For the text-containing cell, return its midpoint in [x, y] coordinate format. 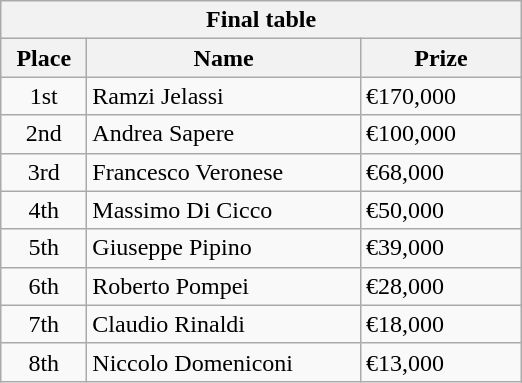
2nd [44, 134]
Niccolo Domeniconi [224, 362]
1st [44, 96]
Final table [262, 20]
4th [44, 210]
Claudio Rinaldi [224, 324]
Ramzi Jelassi [224, 96]
Prize [440, 58]
€68,000 [440, 172]
€39,000 [440, 248]
8th [44, 362]
Giuseppe Pipino [224, 248]
7th [44, 324]
5th [44, 248]
Name [224, 58]
Place [44, 58]
3rd [44, 172]
€18,000 [440, 324]
€13,000 [440, 362]
Francesco Veronese [224, 172]
Roberto Pompei [224, 286]
Andrea Sapere [224, 134]
Massimo Di Cicco [224, 210]
€50,000 [440, 210]
€28,000 [440, 286]
6th [44, 286]
€100,000 [440, 134]
€170,000 [440, 96]
